Scan for the cell matching the given text and deliver its (X, Y) coordinate at center. 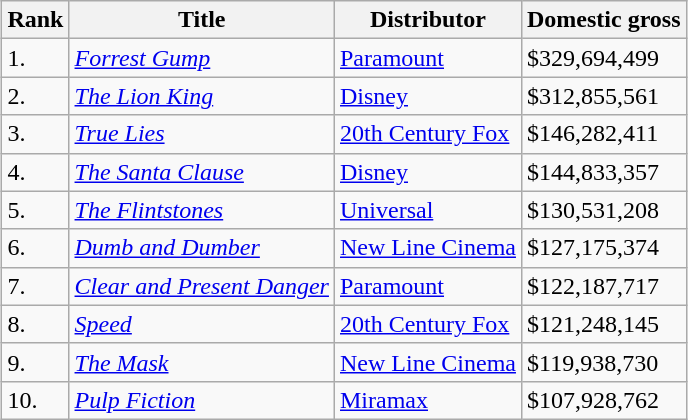
Clear and Present Danger (202, 286)
The Santa Clause (202, 172)
6. (36, 248)
$144,833,357 (604, 172)
3. (36, 134)
4. (36, 172)
$329,694,499 (604, 58)
10. (36, 400)
8. (36, 324)
1. (36, 58)
$127,175,374 (604, 248)
The Flintstones (202, 210)
9. (36, 362)
Forrest Gump (202, 58)
Speed (202, 324)
$122,187,717 (604, 286)
The Mask (202, 362)
Distributor (428, 20)
The Lion King (202, 96)
Dumb and Dumber (202, 248)
$312,855,561 (604, 96)
2. (36, 96)
Pulp Fiction (202, 400)
Miramax (428, 400)
7. (36, 286)
$130,531,208 (604, 210)
5. (36, 210)
$146,282,411 (604, 134)
$119,938,730 (604, 362)
$107,928,762 (604, 400)
Title (202, 20)
Domestic gross (604, 20)
True Lies (202, 134)
$121,248,145 (604, 324)
Rank (36, 20)
Universal (428, 210)
